Pinpoint the cell where the given text exists, returning its [x, y] midpoint coordinate. 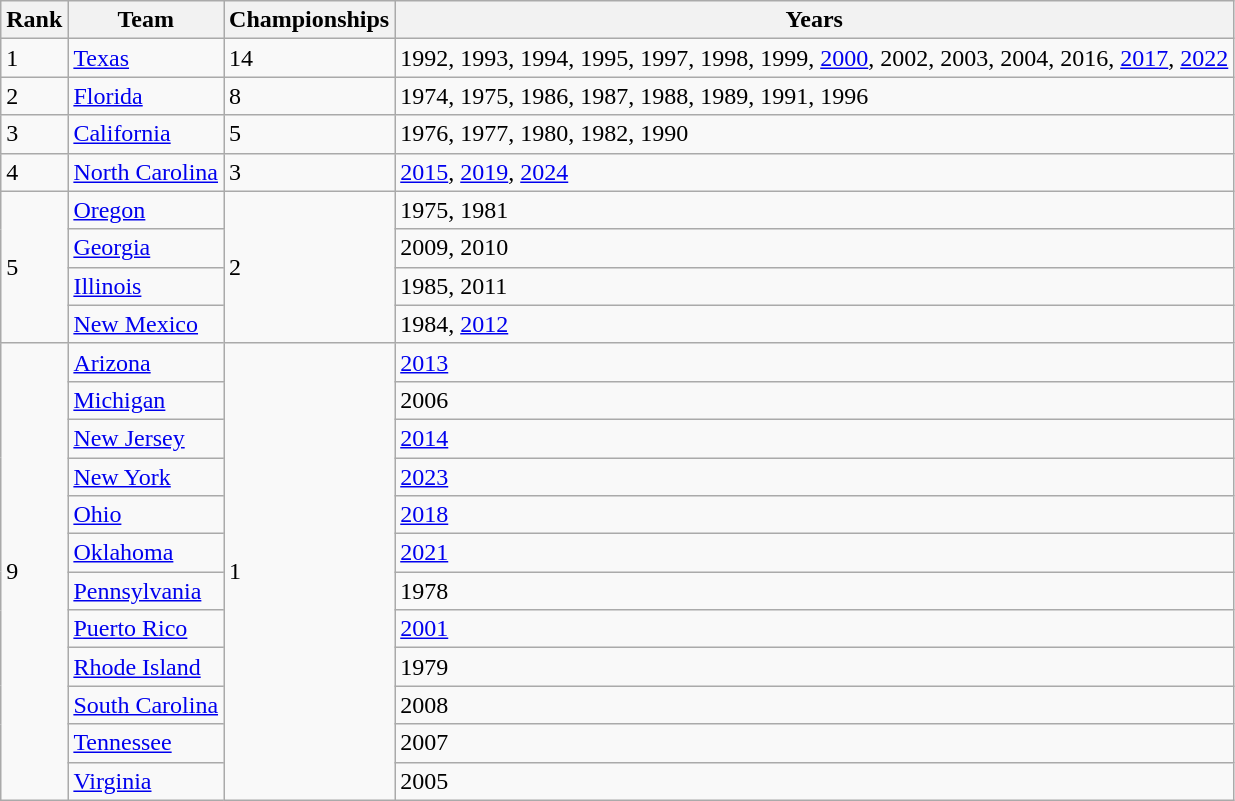
2009, 2010 [814, 248]
2005 [814, 781]
California [146, 134]
Arizona [146, 362]
9 [34, 572]
New Mexico [146, 324]
Years [814, 20]
14 [310, 58]
2018 [814, 515]
Rhode Island [146, 667]
2006 [814, 400]
Rank [34, 20]
8 [310, 96]
Team [146, 20]
1975, 1981 [814, 210]
1974, 1975, 1986, 1987, 1988, 1989, 1991, 1996 [814, 96]
Championships [310, 20]
Oregon [146, 210]
New York [146, 477]
1979 [814, 667]
1978 [814, 591]
North Carolina [146, 172]
2014 [814, 438]
South Carolina [146, 705]
2015, 2019, 2024 [814, 172]
1976, 1977, 1980, 1982, 1990 [814, 134]
Puerto Rico [146, 629]
2001 [814, 629]
Texas [146, 58]
2007 [814, 743]
Virginia [146, 781]
Illinois [146, 286]
Ohio [146, 515]
4 [34, 172]
Michigan [146, 400]
2013 [814, 362]
1984, 2012 [814, 324]
2021 [814, 553]
New Jersey [146, 438]
1992, 1993, 1994, 1995, 1997, 1998, 1999, 2000, 2002, 2003, 2004, 2016, 2017, 2022 [814, 58]
2008 [814, 705]
1985, 2011 [814, 286]
Florida [146, 96]
Pennsylvania [146, 591]
Tennessee [146, 743]
2023 [814, 477]
Georgia [146, 248]
Oklahoma [146, 553]
